Identify which cell holds the provided text, then report its (x, y) central coordinate. 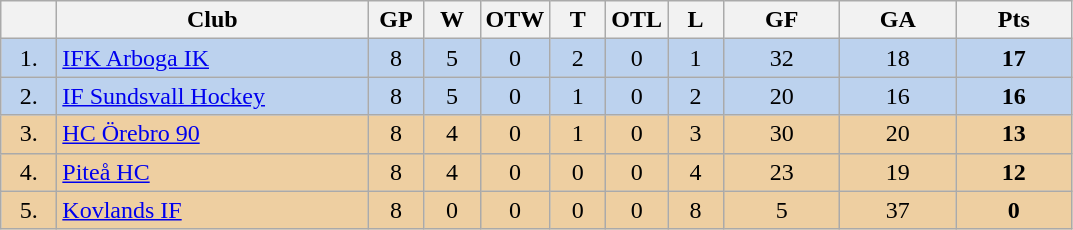
GF (782, 20)
GA (898, 20)
IF Sundsvall Hockey (212, 96)
GP (396, 20)
32 (782, 58)
17 (1014, 58)
19 (898, 172)
HC Örebro 90 (212, 134)
Pts (1014, 20)
L (696, 20)
23 (782, 172)
T (578, 20)
OTW (515, 20)
Club (212, 20)
12 (1014, 172)
13 (1014, 134)
18 (898, 58)
W (452, 20)
2. (29, 96)
37 (898, 210)
IFK Arboga IK (212, 58)
Kovlands IF (212, 210)
3. (29, 134)
1. (29, 58)
4. (29, 172)
3 (696, 134)
5. (29, 210)
Piteå HC (212, 172)
OTL (637, 20)
30 (782, 134)
